Scan for the cell matching the given text and deliver its (x, y) coordinate at center. 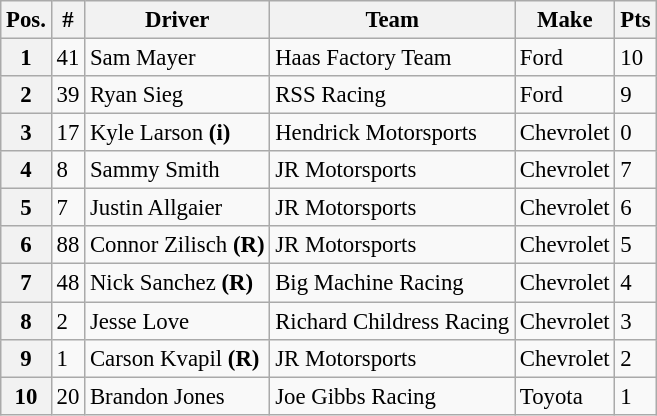
Make (565, 20)
Richard Childress Racing (392, 321)
Toyota (565, 396)
0 (636, 133)
Justin Allgaier (178, 208)
Sammy Smith (178, 170)
Haas Factory Team (392, 58)
41 (68, 58)
Nick Sanchez (R) (178, 283)
Joe Gibbs Racing (392, 396)
Driver (178, 20)
RSS Racing (392, 95)
Kyle Larson (i) (178, 133)
88 (68, 245)
48 (68, 283)
Big Machine Racing (392, 283)
Team (392, 20)
Sam Mayer (178, 58)
Pos. (26, 20)
Pts (636, 20)
39 (68, 95)
Carson Kvapil (R) (178, 358)
Ryan Sieg (178, 95)
Hendrick Motorsports (392, 133)
17 (68, 133)
# (68, 20)
Jesse Love (178, 321)
Brandon Jones (178, 396)
20 (68, 396)
Connor Zilisch (R) (178, 245)
